Capture the cell that displays the provided text and extract its [X, Y] central coordinate. 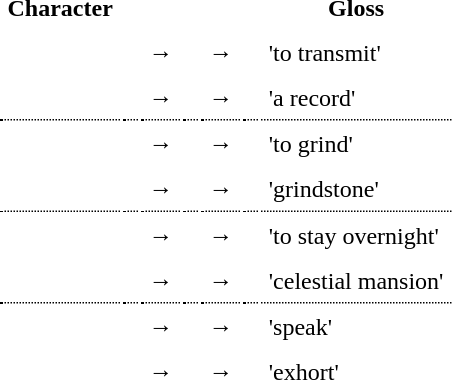
'to grind' [356, 145]
'celestial mansion' [356, 282]
'to transmit' [356, 53]
'speak' [356, 327]
'to stay overnight' [356, 236]
'a record' [356, 99]
'grindstone' [356, 190]
